From the cell containing the given text, extract its center point as [x, y] coordinate. 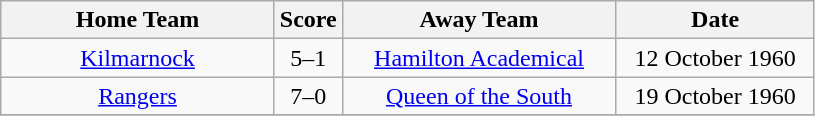
Queen of the South [479, 96]
19 October 1960 [716, 96]
Hamilton Academical [479, 58]
Home Team [138, 20]
Date [716, 20]
Away Team [479, 20]
12 October 1960 [716, 58]
7–0 [308, 96]
5–1 [308, 58]
Rangers [138, 96]
Kilmarnock [138, 58]
Score [308, 20]
